Capture the cell that displays the provided text and extract its (X, Y) central coordinate. 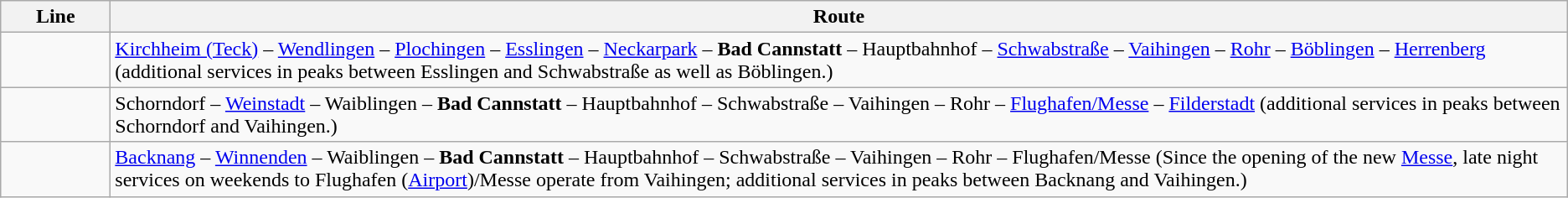
Route (839, 17)
Line (55, 17)
